Return the [X, Y] coordinate for the center point of the cell that contains the specified text.  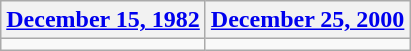
December 25, 2000 [308, 20]
December 15, 1982 [104, 20]
